Return the [X, Y] coordinate for the center point of the cell that contains the specified text.  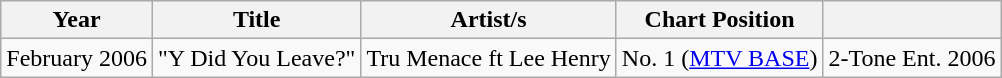
Artist/s [488, 20]
February 2006 [77, 58]
Tru Menace ft Lee Henry [488, 58]
Chart Position [720, 20]
2-Tone Ent. 2006 [912, 58]
Year [77, 20]
"Y Did You Leave?" [256, 58]
No. 1 (MTV BASE) [720, 58]
Title [256, 20]
